Determine the (x, y) coordinate at the center of the cell enclosing the given text.  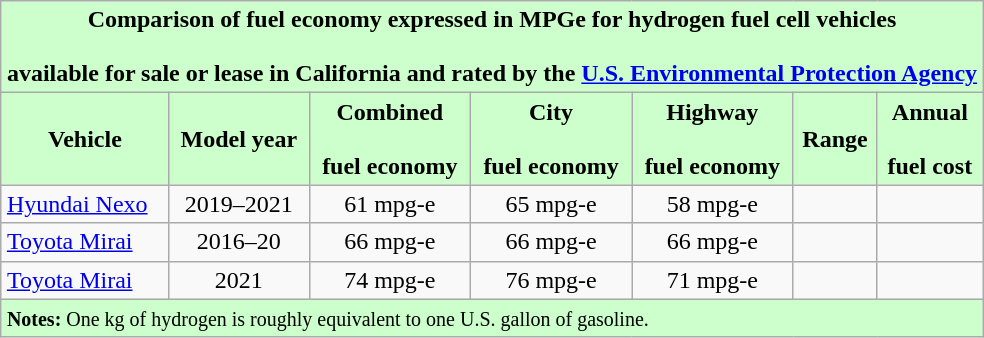
Range (835, 139)
74 mpg-e (390, 280)
Vehicle (84, 139)
Combined fuel economy (390, 139)
61 mpg-e (390, 204)
58 mpg-e (712, 204)
65 mpg-e (550, 204)
Annualfuel cost (930, 139)
2021 (238, 280)
76 mpg-e (550, 280)
Highwayfuel economy (712, 139)
Notes: One kg of hydrogen is roughly equivalent to one U.S. gallon of gasoline. (492, 318)
Model year (238, 139)
Hyundai Nexo (84, 204)
2019–2021 (238, 204)
City fuel economy (550, 139)
71 mpg-e (712, 280)
2016–20 (238, 242)
